Provide the [x, y] coordinate of the cell's center where the given text is located.  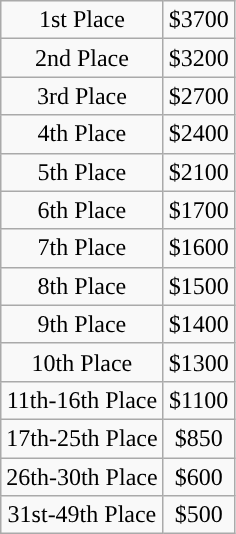
31st-49th Place [82, 515]
6th Place [82, 210]
$2700 [198, 96]
$2400 [198, 134]
11th-16th Place [82, 400]
$1600 [198, 248]
10th Place [82, 362]
2nd Place [82, 58]
$3700 [198, 20]
7th Place [82, 248]
$1400 [198, 324]
$500 [198, 515]
$600 [198, 477]
$3200 [198, 58]
17th-25th Place [82, 438]
4th Place [82, 134]
$1700 [198, 210]
26th-30th Place [82, 477]
$1500 [198, 286]
8th Place [82, 286]
9th Place [82, 324]
$850 [198, 438]
1st Place [82, 20]
$2100 [198, 172]
5th Place [82, 172]
$1100 [198, 400]
$1300 [198, 362]
3rd Place [82, 96]
